Return [x, y] of the center of cell containing provided text 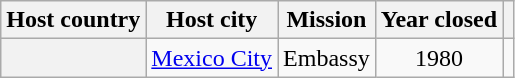
Host city [212, 20]
Embassy [327, 58]
Host country [74, 20]
Year closed [438, 20]
Mission [327, 20]
Mexico City [212, 58]
1980 [438, 58]
